From the cell containing the given text, extract its center point as (x, y) coordinate. 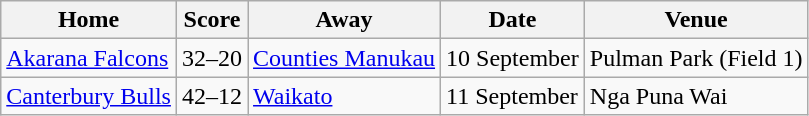
32–20 (212, 58)
11 September (513, 96)
Score (212, 20)
Waikato (344, 96)
10 September (513, 58)
Away (344, 20)
Venue (696, 20)
42–12 (212, 96)
Akarana Falcons (89, 58)
Date (513, 20)
Nga Puna Wai (696, 96)
Canterbury Bulls (89, 96)
Home (89, 20)
Counties Manukau (344, 58)
Pulman Park (Field 1) (696, 58)
